Pinpoint the cell where the given text exists, returning its (x, y) midpoint coordinate. 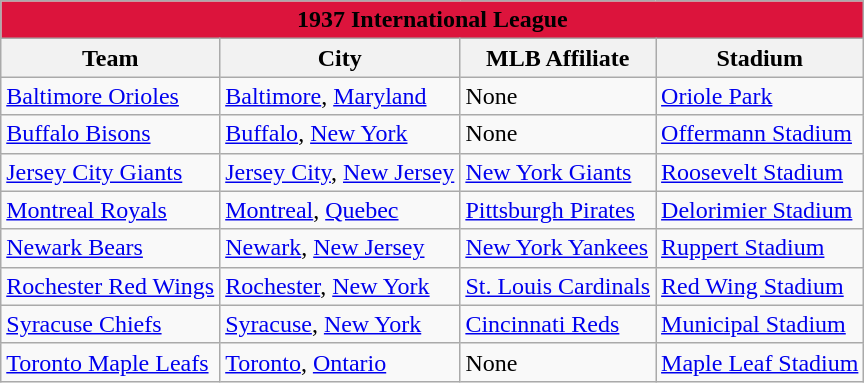
Pittsburgh Pirates (558, 210)
Rochester, New York (340, 286)
Roosevelt Stadium (760, 172)
Toronto Maple Leafs (110, 362)
St. Louis Cardinals (558, 286)
Baltimore Orioles (110, 96)
Newark, New Jersey (340, 248)
Montreal Royals (110, 210)
Team (110, 58)
Jersey City Giants (110, 172)
Baltimore, Maryland (340, 96)
Montreal, Quebec (340, 210)
New York Yankees (558, 248)
Syracuse Chiefs (110, 324)
Jersey City, New Jersey (340, 172)
Syracuse, New York (340, 324)
Offermann Stadium (760, 134)
Stadium (760, 58)
Rochester Red Wings (110, 286)
Oriole Park (760, 96)
Buffalo, New York (340, 134)
Buffalo Bisons (110, 134)
Red Wing Stadium (760, 286)
Delorimier Stadium (760, 210)
Newark Bears (110, 248)
Ruppert Stadium (760, 248)
New York Giants (558, 172)
Toronto, Ontario (340, 362)
City (340, 58)
Cincinnati Reds (558, 324)
MLB Affiliate (558, 58)
Municipal Stadium (760, 324)
Maple Leaf Stadium (760, 362)
1937 International League (432, 20)
